Return the [x, y] coordinate for the center point of the cell that contains the specified text.  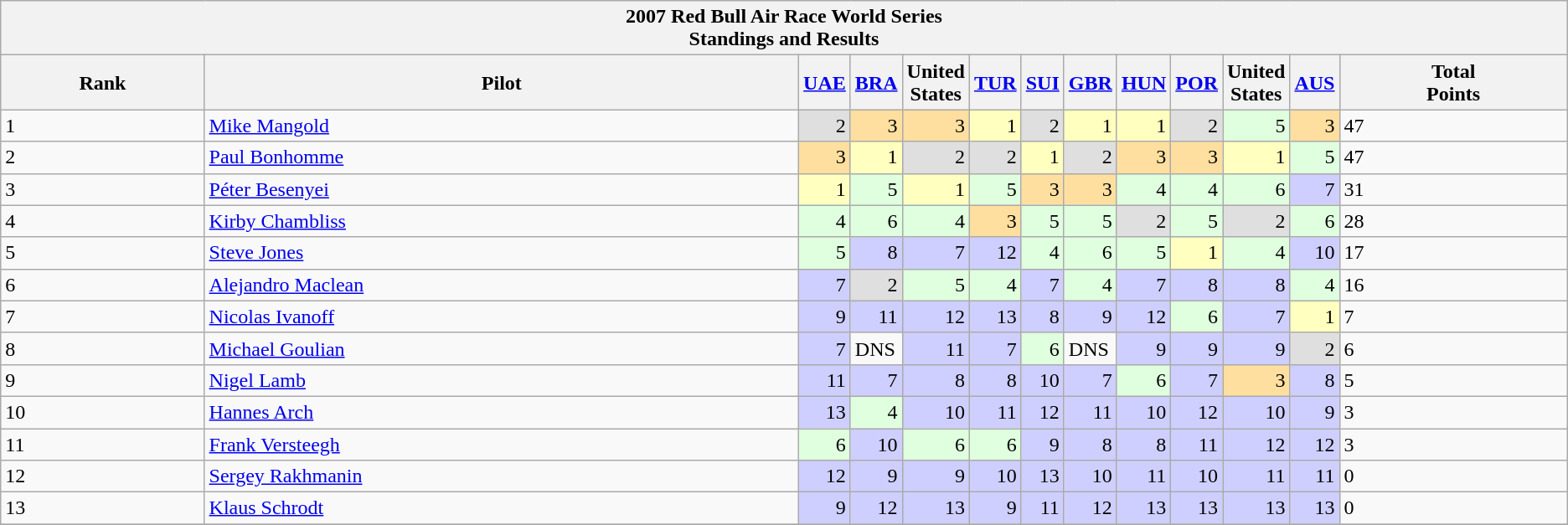
Péter Besenyei [502, 189]
Alejandro Maclean [502, 285]
TUR [995, 82]
17 [1453, 253]
Mike Mangold [502, 126]
TotalPoints [1453, 82]
Klaus Schrodt [502, 508]
Sergey Rakhmanin [502, 476]
Frank Versteegh [502, 445]
Kirby Chambliss [502, 221]
Nicolas Ivanoff [502, 317]
Michael Goulian [502, 348]
GBR [1091, 82]
POR [1197, 82]
28 [1453, 221]
AUS [1315, 82]
HUN [1143, 82]
Nigel Lamb [502, 380]
BRA [876, 82]
2007 Red Bull Air Race World SeriesStandings and Results [784, 28]
Hannes Arch [502, 412]
UAE [825, 82]
Pilot [502, 82]
SUI [1042, 82]
Rank [102, 82]
31 [1453, 189]
16 [1453, 285]
Paul Bonhomme [502, 157]
Steve Jones [502, 253]
